Pinpoint the cell where the given text exists, returning its (x, y) midpoint coordinate. 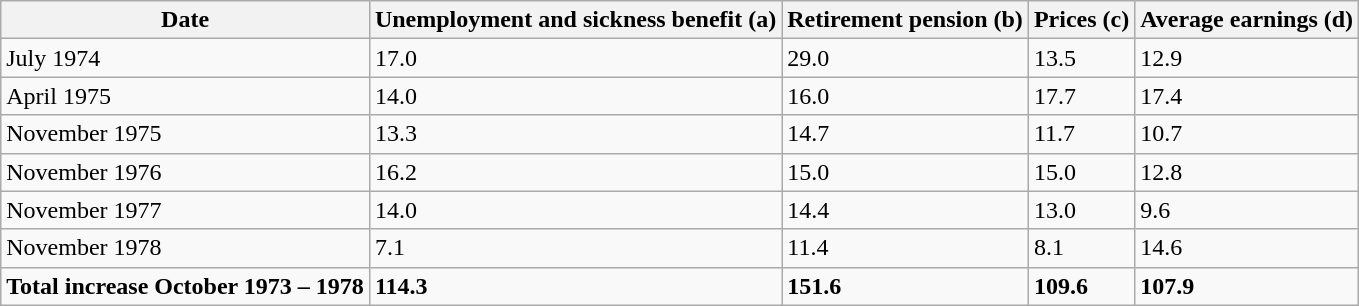
Date (186, 20)
17.0 (575, 58)
16.2 (575, 172)
29.0 (906, 58)
12.9 (1247, 58)
17.7 (1081, 96)
114.3 (575, 286)
November 1976 (186, 172)
Total increase October 1973 – 1978 (186, 286)
Unemployment and sickness benefit (a) (575, 20)
151.6 (906, 286)
14.4 (906, 210)
November 1975 (186, 134)
April 1975 (186, 96)
14.6 (1247, 248)
November 1978 (186, 248)
17.4 (1247, 96)
July 1974 (186, 58)
13.3 (575, 134)
16.0 (906, 96)
109.6 (1081, 286)
8.1 (1081, 248)
Average earnings (d) (1247, 20)
107.9 (1247, 286)
9.6 (1247, 210)
12.8 (1247, 172)
7.1 (575, 248)
11.7 (1081, 134)
Prices (c) (1081, 20)
10.7 (1247, 134)
November 1977 (186, 210)
11.4 (906, 248)
13.5 (1081, 58)
Retirement pension (b) (906, 20)
14.7 (906, 134)
13.0 (1081, 210)
